Capture the cell that displays the provided text and extract its (X, Y) central coordinate. 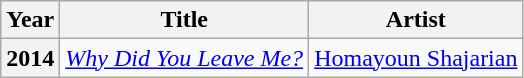
Homayoun Shajarian (416, 58)
2014 (30, 58)
Why Did You Leave Me? (184, 58)
Year (30, 20)
Title (184, 20)
Artist (416, 20)
